Return (x, y) of the center of cell containing provided text 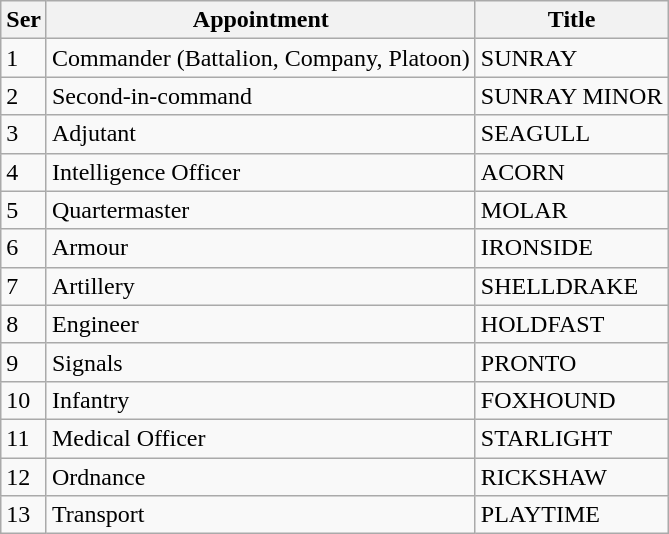
SEAGULL (572, 134)
13 (24, 515)
Title (572, 20)
Medical Officer (260, 438)
PLAYTIME (572, 515)
IRONSIDE (572, 248)
PRONTO (572, 362)
SUNRAY MINOR (572, 96)
Transport (260, 515)
Signals (260, 362)
FOXHOUND (572, 400)
HOLDFAST (572, 324)
SHELLDRAKE (572, 286)
12 (24, 477)
Armour (260, 248)
5 (24, 210)
4 (24, 172)
Commander (Battalion, Company, Platoon) (260, 58)
10 (24, 400)
Engineer (260, 324)
11 (24, 438)
Ordnance (260, 477)
Adjutant (260, 134)
SUNRAY (572, 58)
STARLIGHT (572, 438)
8 (24, 324)
7 (24, 286)
9 (24, 362)
RICKSHAW (572, 477)
2 (24, 96)
Appointment (260, 20)
Artillery (260, 286)
Infantry (260, 400)
1 (24, 58)
ACORN (572, 172)
3 (24, 134)
Second-in-command (260, 96)
Intelligence Officer (260, 172)
Quartermaster (260, 210)
MOLAR (572, 210)
Ser (24, 20)
6 (24, 248)
